For the text-containing cell, return its midpoint in (x, y) coordinate format. 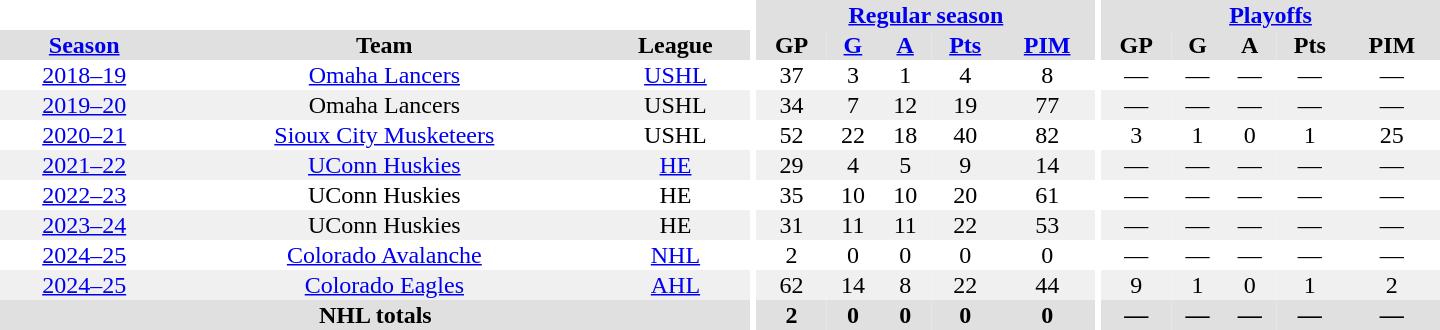
61 (1047, 195)
82 (1047, 135)
19 (965, 105)
25 (1392, 135)
2020–21 (84, 135)
29 (791, 165)
53 (1047, 225)
Regular season (926, 15)
NHL (675, 255)
Colorado Eagles (384, 285)
2021–22 (84, 165)
20 (965, 195)
League (675, 45)
35 (791, 195)
2018–19 (84, 75)
77 (1047, 105)
Playoffs (1270, 15)
Season (84, 45)
Colorado Avalanche (384, 255)
2019–20 (84, 105)
12 (905, 105)
52 (791, 135)
Team (384, 45)
37 (791, 75)
7 (853, 105)
18 (905, 135)
34 (791, 105)
31 (791, 225)
2023–24 (84, 225)
44 (1047, 285)
40 (965, 135)
2022–23 (84, 195)
NHL totals (376, 315)
AHL (675, 285)
62 (791, 285)
5 (905, 165)
Sioux City Musketeers (384, 135)
